Provide the [X, Y] coordinate of the cell's center where the given text is located.  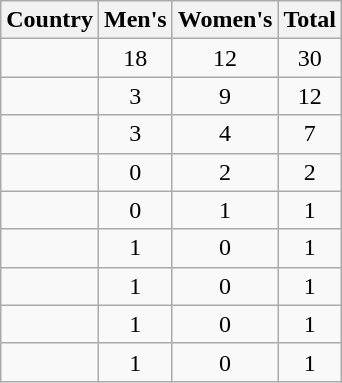
Total [310, 20]
Women's [225, 20]
30 [310, 58]
7 [310, 134]
18 [135, 58]
9 [225, 96]
Men's [135, 20]
4 [225, 134]
Country [50, 20]
